Determine the [X, Y] coordinate at the center of the cell enclosing the given text.  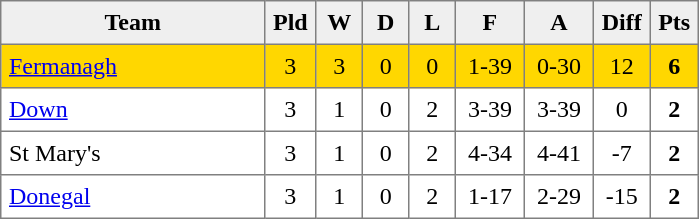
Pts [674, 23]
-7 [621, 153]
6 [674, 66]
1-39 [490, 66]
Diff [621, 23]
Pld [290, 23]
F [490, 23]
Team [133, 23]
A [558, 23]
4-34 [490, 153]
0-30 [558, 66]
-15 [621, 197]
4-41 [558, 153]
L [432, 23]
Fermanagh [133, 66]
Donegal [133, 197]
St Mary's [133, 153]
1-17 [490, 197]
2-29 [558, 197]
W [339, 23]
Down [133, 110]
D [385, 23]
12 [621, 66]
